Return (X, Y) of the center of cell containing provided text 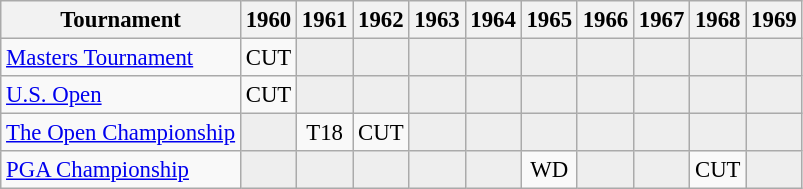
1965 (549, 20)
1960 (268, 20)
1961 (325, 20)
U.S. Open (121, 95)
1962 (381, 20)
T18 (325, 133)
WD (549, 170)
Masters Tournament (121, 58)
1967 (661, 20)
The Open Championship (121, 133)
1968 (718, 20)
1963 (437, 20)
1964 (493, 20)
1966 (605, 20)
1969 (774, 20)
Tournament (121, 20)
PGA Championship (121, 170)
